For the text-containing cell, return its midpoint in [x, y] coordinate format. 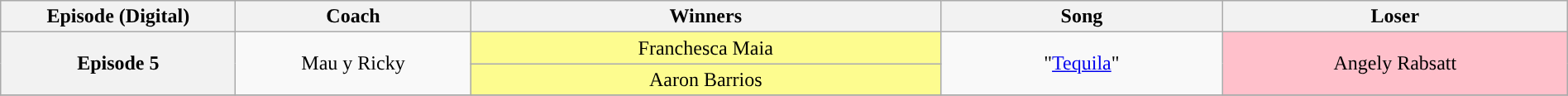
Episode (Digital) [118, 17]
Coach [353, 17]
Loser [1394, 17]
Song [1082, 17]
Episode 5 [118, 64]
Mau y Ricky [353, 64]
Winners [705, 17]
Franchesca Maia [705, 48]
Angely Rabsatt [1394, 64]
"Tequila" [1082, 64]
Aaron Barrios [705, 79]
